Identify which cell holds the provided text, then report its (X, Y) central coordinate. 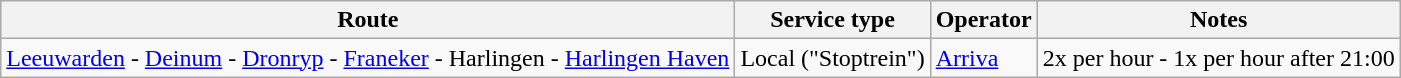
2x per hour - 1x per hour after 21:00 (1218, 58)
Notes (1218, 20)
Leeuwarden - Deinum - Dronryp - Franeker - Harlingen - Harlingen Haven (368, 58)
Service type (832, 20)
Arriva (984, 58)
Local ("Stoptrein") (832, 58)
Route (368, 20)
Operator (984, 20)
